Find where the given text appears and provide that cell's center as [x, y] coordinate. 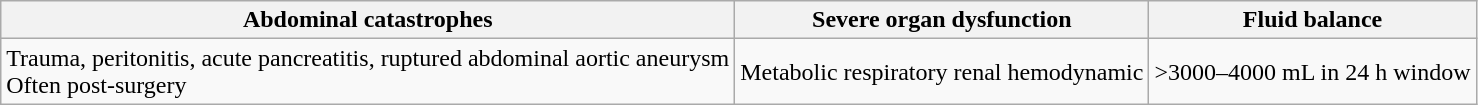
Abdominal catastrophes [368, 20]
Severe organ dysfunction [942, 20]
Metabolic respiratory renal hemodynamic [942, 72]
Trauma, peritonitis, acute pancreatitis, ruptured abdominal aortic aneurysmOften post-surgery [368, 72]
Fluid balance [1312, 20]
>3000–4000 mL in 24 h window [1312, 72]
